Extract the (x, y) coordinate from the center of the cell holding the provided text.  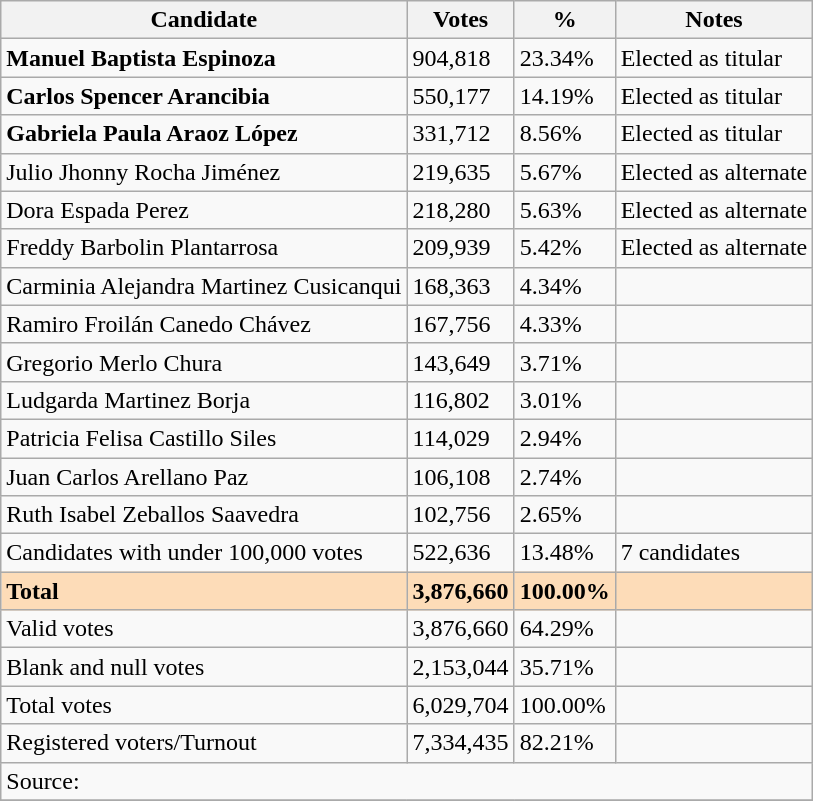
35.71% (564, 667)
Manuel Baptista Espinoza (204, 58)
550,177 (460, 96)
Source: (407, 781)
Candidates with under 100,000 votes (204, 553)
Notes (714, 20)
64.29% (564, 629)
106,108 (460, 477)
219,635 (460, 172)
Carlos Spencer Arancibia (204, 96)
Gabriela Paula Araoz López (204, 134)
6,029,704 (460, 705)
Gregorio Merlo Chura (204, 362)
8.56% (564, 134)
14.19% (564, 96)
Votes (460, 20)
102,756 (460, 515)
Patricia Felisa Castillo Siles (204, 438)
143,649 (460, 362)
3.01% (564, 400)
13.48% (564, 553)
82.21% (564, 743)
7,334,435 (460, 743)
3.71% (564, 362)
2.65% (564, 515)
Valid votes (204, 629)
Julio Jhonny Rocha Jiménez (204, 172)
Total (204, 591)
2.74% (564, 477)
Dora Espada Perez (204, 210)
Ramiro Froilán Canedo Chávez (204, 324)
Ruth Isabel Zeballos Saavedra (204, 515)
5.63% (564, 210)
116,802 (460, 400)
5.42% (564, 248)
Blank and null votes (204, 667)
5.67% (564, 172)
218,280 (460, 210)
209,939 (460, 248)
331,712 (460, 134)
Registered voters/Turnout (204, 743)
Candidate (204, 20)
168,363 (460, 286)
Ludgarda Martinez Borja (204, 400)
2.94% (564, 438)
Juan Carlos Arellano Paz (204, 477)
7 candidates (714, 553)
904,818 (460, 58)
2,153,044 (460, 667)
Total votes (204, 705)
23.34% (564, 58)
% (564, 20)
Freddy Barbolin Plantarrosa (204, 248)
Carminia Alejandra Martinez Cusicanqui (204, 286)
167,756 (460, 324)
4.33% (564, 324)
522,636 (460, 553)
4.34% (564, 286)
114,029 (460, 438)
